Capture the cell that displays the provided text and extract its (X, Y) central coordinate. 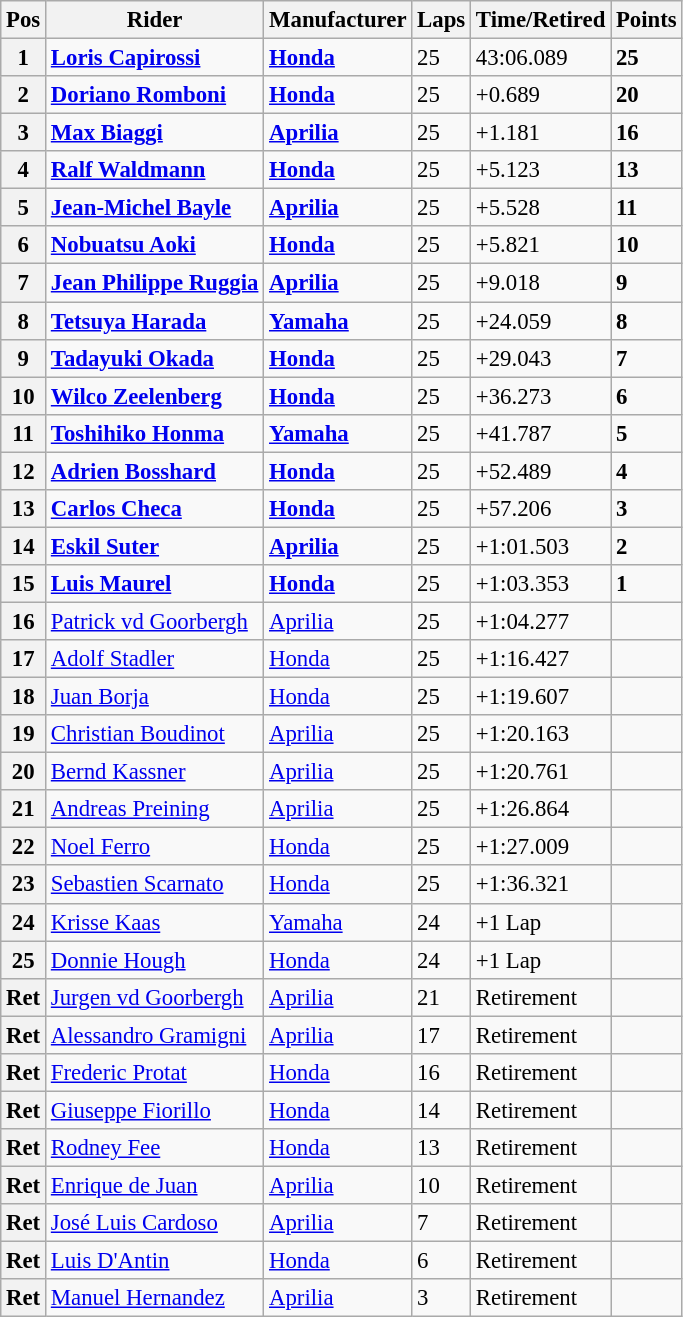
Sebastien Scarnato (155, 885)
Andreas Preining (155, 809)
+5.528 (541, 208)
Rider (155, 20)
Points (646, 20)
Time/Retired (541, 20)
+1:03.353 (541, 584)
+1:20.761 (541, 772)
43:06.089 (541, 58)
+1:16.427 (541, 659)
Toshihiko Honma (155, 433)
Krisse Kaas (155, 922)
+52.489 (541, 471)
+5.821 (541, 245)
Luis D'Antin (155, 1261)
+1:20.163 (541, 734)
Luis Maurel (155, 584)
Wilco Zeelenberg (155, 396)
Jean Philippe Ruggia (155, 283)
+36.273 (541, 396)
+1:26.864 (541, 809)
18 (24, 697)
+1:19.607 (541, 697)
Rodney Fee (155, 1148)
Christian Boudinot (155, 734)
+5.123 (541, 170)
Enrique de Juan (155, 1185)
+0.689 (541, 95)
Noel Ferro (155, 847)
Tadayuki Okada (155, 358)
Pos (24, 20)
Eskil Suter (155, 546)
Nobuatsu Aoki (155, 245)
12 (24, 471)
15 (24, 584)
+1:04.277 (541, 621)
+9.018 (541, 283)
+1:01.503 (541, 546)
23 (24, 885)
+29.043 (541, 358)
+1:27.009 (541, 847)
Frederic Protat (155, 1073)
19 (24, 734)
Adolf Stadler (155, 659)
Jean-Michel Bayle (155, 208)
Alessandro Gramigni (155, 1035)
Giuseppe Fiorillo (155, 1110)
+1.181 (541, 133)
Ralf Waldmann (155, 170)
Donnie Hough (155, 960)
+1:36.321 (541, 885)
José Luis Cardoso (155, 1223)
22 (24, 847)
Manufacturer (338, 20)
Manuel Hernandez (155, 1298)
Loris Capirossi (155, 58)
Bernd Kassner (155, 772)
Doriano Romboni (155, 95)
Tetsuya Harada (155, 321)
Jurgen vd Goorbergh (155, 997)
Juan Borja (155, 697)
+24.059 (541, 321)
Adrien Bosshard (155, 471)
Max Biaggi (155, 133)
+57.206 (541, 509)
Laps (442, 20)
Patrick vd Goorbergh (155, 621)
Carlos Checa (155, 509)
+41.787 (541, 433)
